Determine the [x, y] coordinate at the center of the cell enclosing the given text.  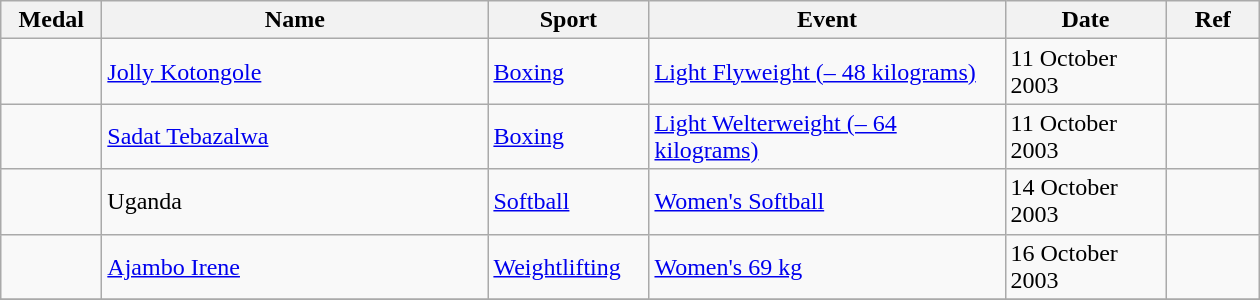
Name [295, 20]
Light Flyweight (– 48 kilograms) [827, 72]
16 October 2003 [1086, 266]
Sport [568, 20]
Event [827, 20]
Uganda [295, 202]
Ajambo Irene [295, 266]
Jolly Kotongole [295, 72]
14 October 2003 [1086, 202]
Date [1086, 20]
Medal [52, 20]
Softball [568, 202]
Weightlifting [568, 266]
Sadat Tebazalwa [295, 136]
Ref [1213, 20]
Light Welterweight (– 64 kilograms) [827, 136]
Women's Softball [827, 202]
Women's 69 kg [827, 266]
